Identify which cell holds the provided text, then report its [X, Y] central coordinate. 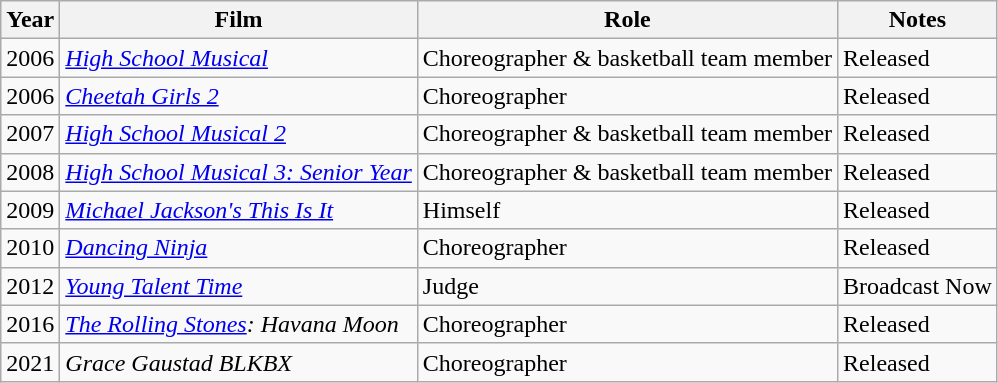
High School Musical 2 [238, 134]
Judge [627, 286]
Grace Gaustad BLKBX [238, 362]
Film [238, 20]
2012 [30, 286]
Notes [918, 20]
The Rolling Stones: Havana Moon [238, 324]
2010 [30, 248]
Year [30, 20]
Himself [627, 210]
2009 [30, 210]
2007 [30, 134]
2016 [30, 324]
High School Musical [238, 58]
High School Musical 3: Senior Year [238, 172]
Dancing Ninja [238, 248]
Young Talent Time [238, 286]
Broadcast Now [918, 286]
2021 [30, 362]
2008 [30, 172]
Michael Jackson's This Is It [238, 210]
Role [627, 20]
Cheetah Girls 2 [238, 96]
